Identify which cell holds the provided text, then report its (x, y) central coordinate. 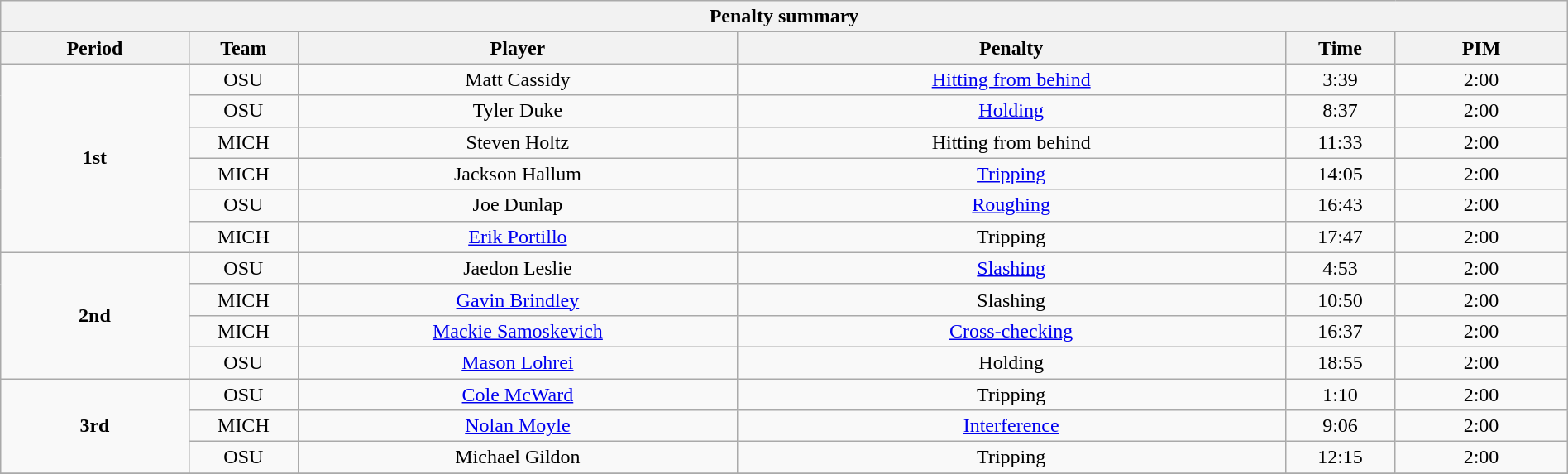
3rd (94, 426)
Jackson Hallum (518, 174)
Time (1340, 48)
Nolan Moyle (518, 426)
Penalty summary (784, 17)
1:10 (1340, 395)
Player (518, 48)
Tyler Duke (518, 111)
2nd (94, 315)
Matt Cassidy (518, 79)
Period (94, 48)
Cross-checking (1011, 331)
Roughing (1011, 205)
Jaedon Leslie (518, 268)
Steven Holtz (518, 142)
14:05 (1340, 174)
4:53 (1340, 268)
3:39 (1340, 79)
8:37 (1340, 111)
Mackie Samoskevich (518, 331)
Team (243, 48)
Michael Gildon (518, 457)
16:43 (1340, 205)
17:47 (1340, 237)
16:37 (1340, 331)
12:15 (1340, 457)
10:50 (1340, 299)
Penalty (1011, 48)
18:55 (1340, 362)
Interference (1011, 426)
Gavin Brindley (518, 299)
1st (94, 158)
9:06 (1340, 426)
Mason Lohrei (518, 362)
PIM (1481, 48)
Erik Portillo (518, 237)
11:33 (1340, 142)
Cole McWard (518, 395)
Joe Dunlap (518, 205)
